Locate the cell with the specified text and output its [X, Y] center coordinate. 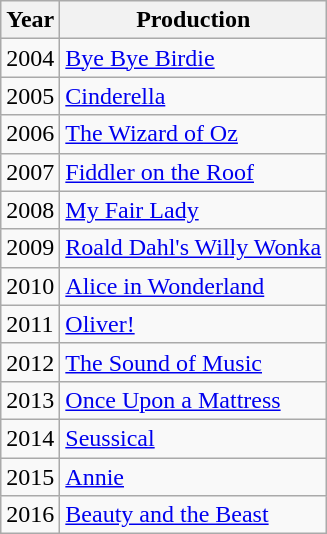
Roald Dahl's Willy Wonka [194, 248]
Year [30, 20]
2011 [30, 324]
2008 [30, 210]
2006 [30, 134]
2014 [30, 438]
2010 [30, 286]
2007 [30, 172]
2013 [30, 400]
2016 [30, 515]
Fiddler on the Roof [194, 172]
2009 [30, 248]
Production [194, 20]
My Fair Lady [194, 210]
Seussical [194, 438]
2012 [30, 362]
The Sound of Music [194, 362]
2005 [30, 96]
Beauty and the Beast [194, 515]
Oliver! [194, 324]
2015 [30, 477]
Alice in Wonderland [194, 286]
The Wizard of Oz [194, 134]
Once Upon a Mattress [194, 400]
2004 [30, 58]
Bye Bye Birdie [194, 58]
Cinderella [194, 96]
Annie [194, 477]
